Search for the cell housing the specified text and yield its [x, y] center coordinate. 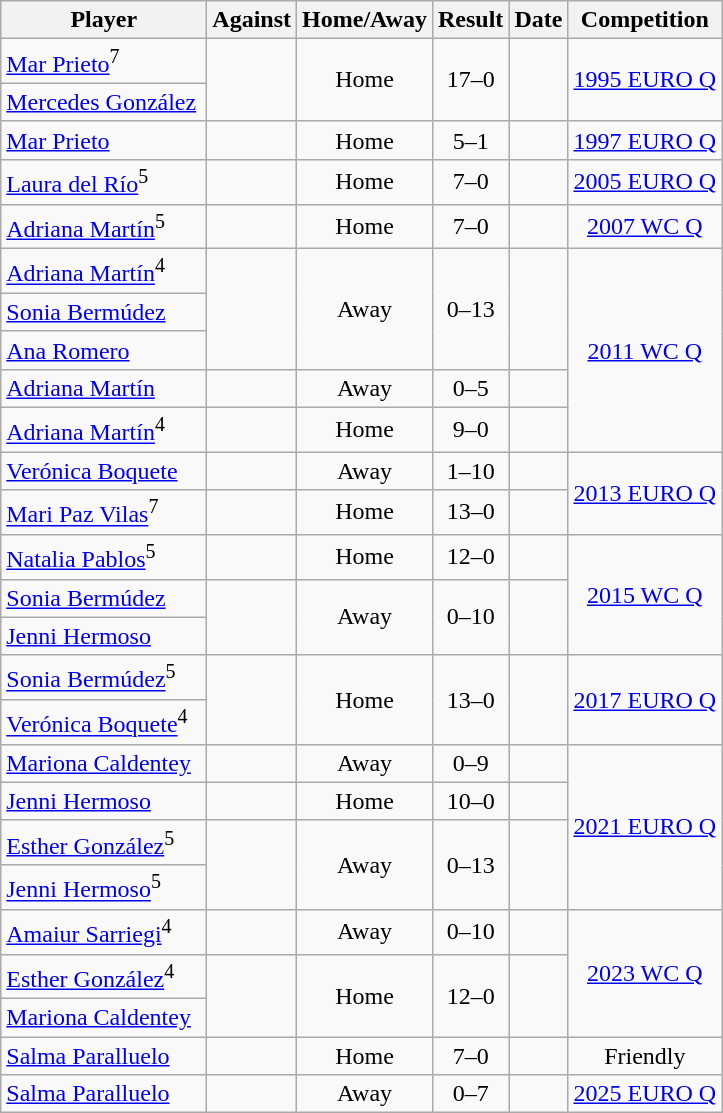
17–0 [470, 80]
Competition [645, 20]
Verónica Boquete [104, 471]
Mari Paz Vilas7 [104, 512]
0–7 [470, 1094]
Natalia Pablos5 [104, 558]
2017 EURO Q [645, 700]
Home/Away [365, 20]
Laura del Río5 [104, 182]
Jenni Hermoso5 [104, 888]
Adriana Martín [104, 388]
2007 WC Q [645, 226]
2015 WC Q [645, 596]
Sonia Bermúdez5 [104, 678]
Mercedes González [104, 102]
2023 WC Q [645, 974]
Amaiur Sarriegi4 [104, 932]
2013 EURO Q [645, 494]
5–1 [470, 140]
0–9 [470, 763]
1997 EURO Q [645, 140]
Date [538, 20]
Ana Romero [104, 350]
Player [104, 20]
Friendly [645, 1056]
1995 EURO Q [645, 80]
Verónica Boquete4 [104, 722]
2011 WC Q [645, 350]
0–5 [470, 388]
Mar Prieto [104, 140]
Against [252, 20]
2005 EURO Q [645, 182]
Result [470, 20]
2021 EURO Q [645, 826]
Mar Prieto7 [104, 62]
2025 EURO Q [645, 1094]
1–10 [470, 471]
10–0 [470, 801]
Esther González4 [104, 976]
9–0 [470, 430]
Adriana Martín5 [104, 226]
Esther González5 [104, 842]
